Return the [X, Y] coordinate for the center point of the cell that contains the specified text.  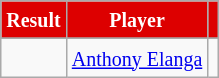
Result [34, 20]
Anthony Elanga [137, 58]
Player [137, 20]
